Search for the cell housing the specified text and yield its (x, y) center coordinate. 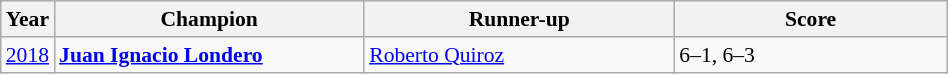
2018 (28, 55)
Juan Ignacio Londero (209, 55)
Runner-up (519, 19)
6–1, 6–3 (810, 55)
Roberto Quiroz (519, 55)
Champion (209, 19)
Score (810, 19)
Year (28, 19)
